Extract the [X, Y] coordinate from the center of the cell holding the provided text.  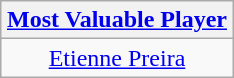
Etienne Preira [116, 58]
Most Valuable Player [116, 20]
